Extract the (X, Y) coordinate from the center of the cell holding the provided text.  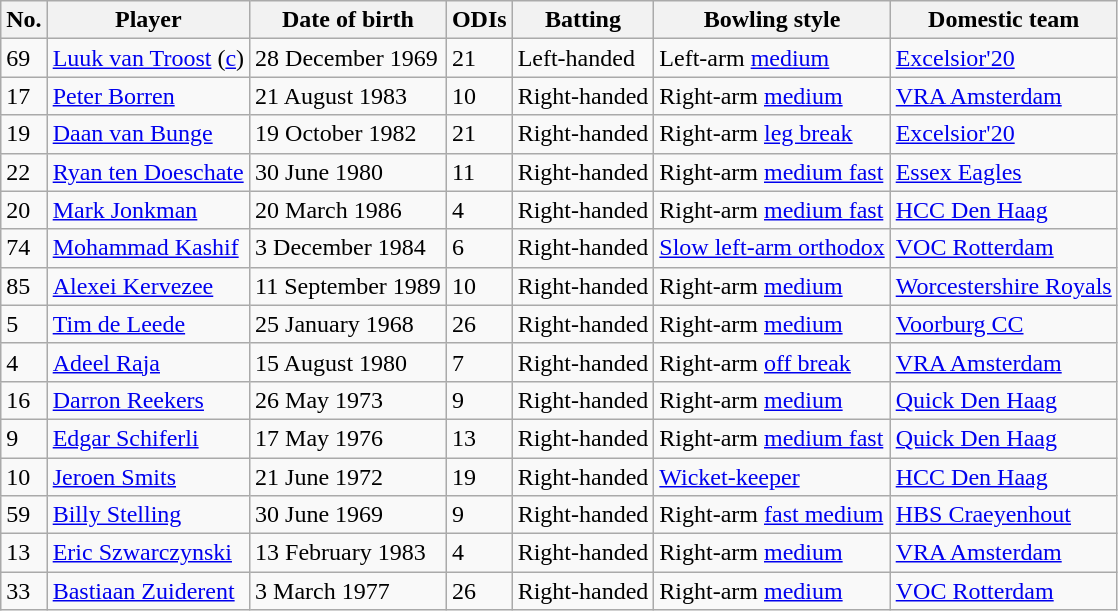
13 February 1983 (348, 553)
26 May 1973 (348, 400)
19 October 1982 (348, 134)
Luuk van Troost (c) (148, 58)
Left-handed (583, 58)
Ryan ten Doeschate (148, 172)
Eric Szwarczynski (148, 553)
Billy Stelling (148, 515)
3 December 1984 (348, 248)
85 (24, 286)
Alexei Kervezee (148, 286)
Mark Jonkman (148, 210)
Batting (583, 20)
5 (24, 324)
Bastiaan Zuiderent (148, 591)
Mohammad Kashif (148, 248)
Essex Eagles (1004, 172)
25 January 1968 (348, 324)
Date of birth (348, 20)
Peter Borren (148, 96)
ODIs (479, 20)
Right-arm fast medium (772, 515)
59 (24, 515)
Jeroen Smits (148, 477)
20 (24, 210)
Adeel Raja (148, 362)
Edgar Schiferli (148, 438)
Tim de Leede (148, 324)
20 March 1986 (348, 210)
HBS Craeyenhout (1004, 515)
33 (24, 591)
Daan van Bunge (148, 134)
Right-arm leg break (772, 134)
Voorburg CC (1004, 324)
11 September 1989 (348, 286)
21 August 1983 (348, 96)
30 June 1980 (348, 172)
Domestic team (1004, 20)
74 (24, 248)
Slow left-arm orthodox (772, 248)
7 (479, 362)
Bowling style (772, 20)
6 (479, 248)
Wicket-keeper (772, 477)
16 (24, 400)
21 June 1972 (348, 477)
Darron Reekers (148, 400)
Right-arm off break (772, 362)
28 December 1969 (348, 58)
17 May 1976 (348, 438)
17 (24, 96)
69 (24, 58)
22 (24, 172)
30 June 1969 (348, 515)
Player (148, 20)
15 August 1980 (348, 362)
3 March 1977 (348, 591)
Worcestershire Royals (1004, 286)
No. (24, 20)
Left-arm medium (772, 58)
11 (479, 172)
